From the cell containing the given text, extract its center point as (x, y) coordinate. 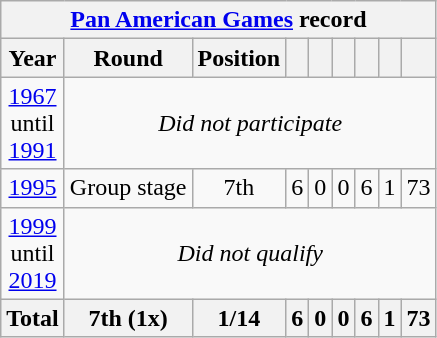
7th (1x) (128, 318)
Total (33, 318)
Did not participate (250, 123)
1/14 (239, 318)
1999until 2019 (33, 253)
Position (239, 58)
1967until 1991 (33, 123)
7th (239, 188)
Pan American Games record (218, 20)
Round (128, 58)
Year (33, 58)
Group stage (128, 188)
Did not qualify (250, 253)
1995 (33, 188)
